Find where the given text appears and provide that cell's center as (X, Y) coordinate. 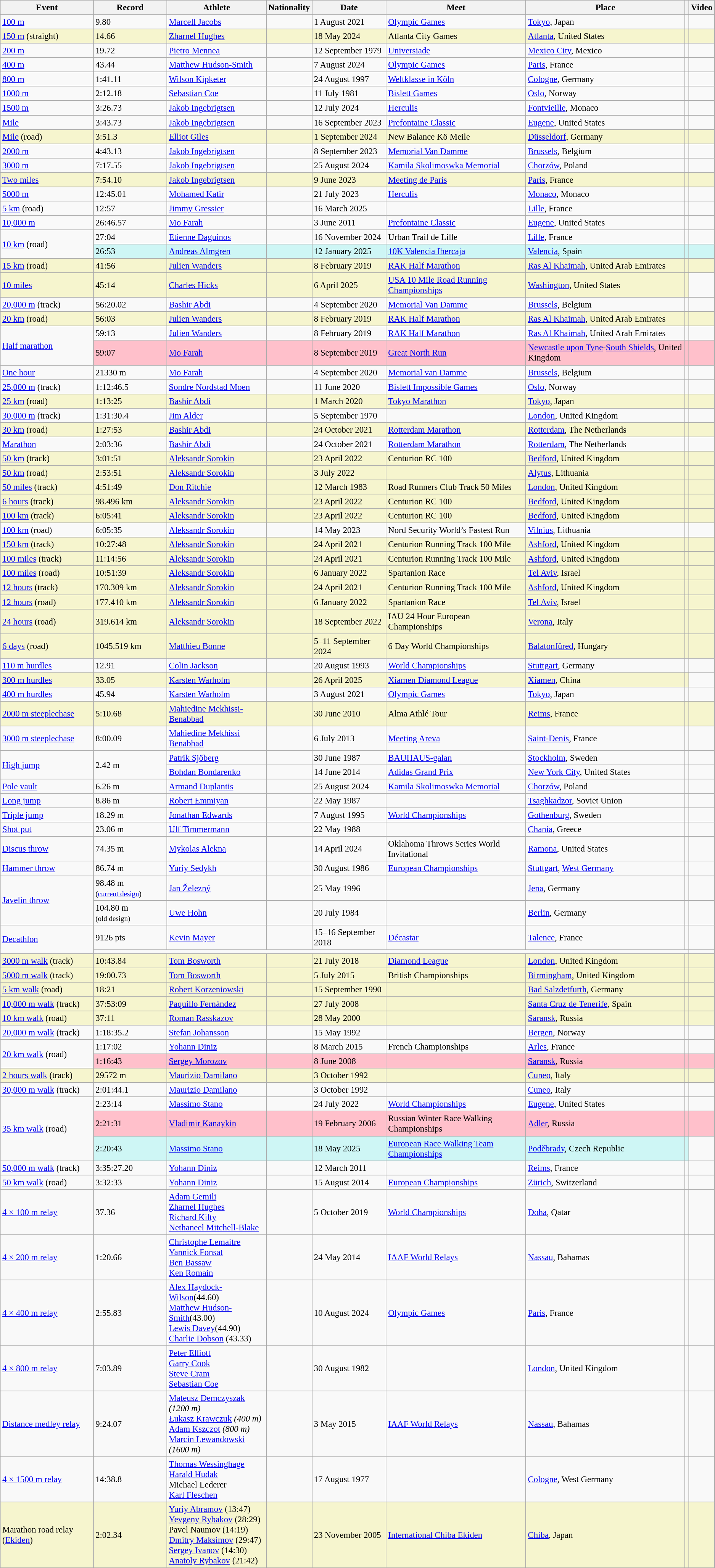
24 hours (road) (47, 621)
Vilnius, Lithuania (605, 530)
110 m hurdles (47, 665)
7:17.55 (130, 165)
Date (349, 8)
5 October 2019 (349, 1212)
Décastar (456, 937)
One hour (47, 372)
3 August 2021 (349, 694)
10 km walk (road) (47, 1018)
Mahiedine Mekhissi Benabbad (217, 739)
5:10.68 (130, 713)
Mahiedine Mekhissi-Benabbad (217, 713)
18:21 (130, 990)
Mile (47, 122)
104.80 m (old design) (130, 913)
1045.519 km (130, 646)
Nationality (289, 8)
37:11 (130, 1018)
Alytus, Lithuania (605, 473)
3 June 2011 (349, 223)
1 March 2020 (349, 401)
24 July 2022 (349, 1104)
6.26 m (130, 787)
IAU 24 Hour European Championships (456, 621)
Wilson Kipketer (217, 79)
98.48 m (current design) (130, 888)
Cologne, West Germany (605, 1479)
26:53 (130, 251)
26:46.57 (130, 223)
22 May 1987 (349, 801)
Weltklasse in Köln (456, 79)
10 km (road) (47, 244)
12 hours (track) (47, 588)
5 km walk (road) (47, 990)
Athlete (217, 8)
10K Valencia Ibercaja (456, 251)
319.614 km (130, 621)
50 miles (track) (47, 487)
Yuriy Sedykh (217, 869)
5000 m walk (track) (47, 975)
8 March 2015 (349, 1047)
Alex Haydock-Wilson(44.60)Matthew Hudson-Smith(43.00)Lewis Davey(44.90)Charlie Dobson (43.33) (217, 1313)
Triple jump (47, 815)
Atlanta, United States (605, 36)
Event (47, 8)
Meet (456, 8)
19 February 2006 (349, 1124)
30,000 m walk (track) (47, 1090)
100 km (track) (47, 516)
5 km (road) (47, 208)
Robert Emmiyan (217, 801)
Chiba, Japan (605, 1535)
26 April 2025 (349, 680)
27 July 2008 (349, 1004)
2:20:43 (130, 1148)
23 November 2005 (349, 1535)
16 March 2025 (349, 208)
5 July 2015 (349, 975)
Atlanta City Games (456, 36)
1:16:43 (130, 1061)
Chania, Greece (605, 829)
3:51.3 (130, 137)
177.410 km (130, 602)
45:14 (130, 285)
2:53:51 (130, 473)
Peter ElliottGarry CookSteve CramSebastian Coe (217, 1368)
1:13:25 (130, 401)
33.05 (130, 680)
3:43.73 (130, 122)
400 m (47, 65)
16 September 2023 (349, 122)
43.44 (130, 65)
10:51:39 (130, 573)
6 days (road) (47, 646)
12 hours (road) (47, 602)
6 July 2013 (349, 739)
Matthieu Bonne (217, 646)
Mile (road) (47, 137)
Santa Cruz de Tenerife, Spain (605, 1004)
Birmingham, United Kingdom (605, 975)
2000 m steeplechase (47, 713)
19.72 (130, 51)
12 March 1983 (349, 487)
Jonathan Edwards (217, 815)
Javelin throw (47, 900)
37:53:09 (130, 1004)
19:00.73 (130, 975)
Xiamen Diamond League (456, 680)
20 km (road) (47, 319)
Bohdan Bondarenko (217, 772)
Patrik Sjöberg (217, 758)
15 May 1992 (349, 1033)
Verona, Italy (605, 621)
Berlin, Germany (605, 913)
6 Day World Championships (456, 646)
18 May 2024 (349, 36)
37.36 (130, 1212)
27:04 (130, 237)
16 November 2024 (349, 237)
3:32:33 (130, 1182)
6 April 2025 (349, 285)
European Race Walking Team Championships (456, 1148)
17 August 1977 (349, 1479)
Washington, United States (605, 285)
1 September 2024 (349, 137)
Etienne Daguinos (217, 237)
Elliot Giles (217, 137)
Mykolas Alekna (217, 849)
Adler, Russia (605, 1124)
Decathlon (47, 939)
1:31:30.4 (130, 415)
98.496 km (130, 502)
Pole vault (47, 787)
Yuriy Abramov (13:47)Yevgeny Rybakov (28:29)Pavel Naumov (14:19)Dmitry Maksimov (29:47)Sergey Ivanov (14:30)Anatoly Rybakov (21:42) (217, 1535)
2:12.18 (130, 93)
2:23:14 (130, 1104)
74.35 m (130, 849)
Gothenburg, Sweden (605, 815)
30 km (road) (47, 430)
Stuttgart, Germany (605, 665)
3:01:51 (130, 459)
8.86 m (130, 801)
Roman Rasskazov (217, 1018)
3000 m (47, 165)
Pietro Mennea (217, 51)
4:43.13 (130, 151)
2000 m (47, 151)
Bislett Games (456, 93)
Record (130, 8)
4 × 200 m relay (47, 1257)
2:03:36 (130, 444)
1:20.66 (130, 1257)
Bad Salzdetfurth, Germany (605, 990)
French Championships (456, 1047)
170.309 km (130, 588)
8 September 2023 (349, 151)
12 September 1979 (349, 51)
9.80 (130, 22)
Andreas Almgren (217, 251)
Mexico City, Mexico (605, 51)
Stockholm, Sweden (605, 758)
3:26.73 (130, 108)
20 km walk (road) (47, 1054)
Oklahoma Throws Series World Invitational (456, 849)
9 June 2023 (349, 180)
30 August 1982 (349, 1368)
12.91 (130, 665)
3:35:27.20 (130, 1168)
Marcell Jacobs (217, 22)
20,000 m (track) (47, 305)
1:17:02 (130, 1047)
15–16 September 2018 (349, 937)
7 August 1995 (349, 815)
20 July 1984 (349, 913)
100 km (road) (47, 530)
Fontvieille, Monaco (605, 108)
Ulf Timmermann (217, 829)
Kevin Mayer (217, 937)
Hammer throw (47, 869)
4 × 1500 m relay (47, 1479)
5–11 September 2024 (349, 646)
8 June 2008 (349, 1061)
12 July 2024 (349, 108)
10:43.84 (130, 961)
50 km walk (road) (47, 1182)
59:07 (130, 353)
9126 pts (130, 937)
Two miles (47, 180)
Charles Hicks (217, 285)
10 miles (47, 285)
800 m (47, 79)
18.29 m (130, 815)
56:03 (130, 319)
56:20.02 (130, 305)
300 m hurdles (47, 680)
Zharnel Hughes (217, 36)
21330 m (130, 372)
1000 m (47, 93)
BAUHAUS-galan (456, 758)
14 May 2023 (349, 530)
24 August 1997 (349, 79)
15 September 1990 (349, 990)
Bislett Impossible Games (456, 387)
Newcastle upon Tyne-South Shields, United Kingdom (605, 353)
9:24.07 (130, 1424)
Mateusz Demczyszak (1200 m)Łukasz Krawczuk (400 m)Adam Kszczot (800 m)Marcin Lewandowski (1600 m) (217, 1424)
Meeting Areva (456, 739)
150 m (straight) (47, 36)
29572 m (130, 1075)
30 August 1986 (349, 869)
3 July 2022 (349, 473)
11:14:56 (130, 559)
4 × 800 m relay (47, 1368)
Great North Run (456, 353)
Arles, France (605, 1047)
Stefan Johansson (217, 1033)
Video (702, 8)
400 m hurdles (47, 694)
50 km (track) (47, 459)
Marathon (47, 444)
1:18:35.2 (130, 1033)
28 May 2000 (349, 1018)
Talence, France (605, 937)
Shot put (47, 829)
Place (605, 8)
Half marathon (47, 346)
100 m (47, 22)
10,000 m (47, 223)
Urban Trail de Lille (456, 237)
Doha, Qatar (605, 1212)
22 May 1988 (349, 829)
41:56 (130, 266)
Poděbrady, Czech Republic (605, 1148)
14 June 2014 (349, 772)
15 km (road) (47, 266)
14 April 2024 (349, 849)
23.06 m (130, 829)
Thomas WessinghageHarald HudakMichael LedererKarl Fleschen (217, 1479)
Meeting de Paris (456, 180)
Russian Winter Race Walking Championships (456, 1124)
5 September 1970 (349, 415)
Saint-Denis, France (605, 739)
Memorial van Damme (456, 372)
12:45.01 (130, 194)
Road Runners Club Track 50 Miles (456, 487)
20 August 1993 (349, 665)
10,000 m walk (track) (47, 1004)
Colin Jackson (217, 665)
200 m (47, 51)
Adam GemiliZharnel HughesRichard KiltyNethaneel Mitchell-Blake (217, 1212)
Marathon road relay (Ekiden) (47, 1535)
Mohamed Katir (217, 194)
Vladimir Kanaykin (217, 1124)
New Balance Kö Meile (456, 137)
3 May 2015 (349, 1424)
Ramona, United States (605, 849)
Tokyo Marathon (456, 401)
Jan Železný (217, 888)
8 September 2019 (349, 353)
Christophe LemaitreYannick FonsatBen BassawKen Romain (217, 1257)
7:54.10 (130, 180)
14.66 (130, 36)
High jump (47, 765)
14:38.8 (130, 1479)
25 May 1996 (349, 888)
150 km (track) (47, 544)
21 July 2023 (349, 194)
Monaco, Monaco (605, 194)
12 January 2025 (349, 251)
30,000 m (track) (47, 415)
6:05:35 (130, 530)
10:27:48 (130, 544)
2.42 m (130, 765)
25 km (road) (47, 401)
Sondre Nordstad Moen (217, 387)
Long jump (47, 801)
Robert Korzeniowski (217, 990)
59:13 (130, 333)
100 miles (road) (47, 573)
Don Ritchie (217, 487)
Bergen, Norway (605, 1033)
Sergey Morozov (217, 1061)
Sebastian Coe (217, 93)
Armand Duplantis (217, 787)
50,000 m walk (track) (47, 1168)
Tsaghkadzor, Soviet Union (605, 801)
30 June 1987 (349, 758)
21 July 2018 (349, 961)
Cologne, Germany (605, 79)
12:57 (130, 208)
50 km (road) (47, 473)
New York City, United States (605, 772)
86.74 m (130, 869)
Uwe Hohn (217, 913)
Paquillo Fernández (217, 1004)
20,000 m walk (track) (47, 1033)
15 August 2014 (349, 1182)
Jim Alder (217, 415)
30 June 2010 (349, 713)
Discus throw (47, 849)
1500 m (47, 108)
2:01:44.1 (130, 1090)
12 March 2011 (349, 1168)
Diamond League (456, 961)
Stuttgart, West Germany (605, 869)
Adidas Grand Prix (456, 772)
Valencia, Spain (605, 251)
1:41.11 (130, 79)
45.94 (130, 694)
Jimmy Gressier (217, 208)
4 × 100 m relay (47, 1212)
1 August 2021 (349, 22)
Jena, Germany (605, 888)
11 June 2020 (349, 387)
25,000 m (track) (47, 387)
18 May 2025 (349, 1148)
6:05:41 (130, 516)
24 May 2014 (349, 1257)
2 hours walk (track) (47, 1075)
British Championships (456, 975)
35 km walk (road) (47, 1129)
Balatonfüred, Hungary (605, 646)
Distance medley relay (47, 1424)
Nord Security World’s Fastest Run (456, 530)
3000 m steeplechase (47, 739)
Matthew Hudson-Smith (217, 65)
Alma Athlé Tour (456, 713)
2:55.83 (130, 1313)
4:51:49 (130, 487)
2:02.34 (130, 1535)
4 × 400 m relay (47, 1313)
1:12:46.5 (130, 387)
7:03.89 (130, 1368)
2:21:31 (130, 1124)
10 August 2024 (349, 1313)
5000 m (47, 194)
Xiamen, China (605, 680)
Universiade (456, 51)
3000 m walk (track) (47, 961)
International Chiba Ekiden (456, 1535)
18 September 2022 (349, 621)
Düsseldorf, Germany (605, 137)
11 July 1981 (349, 93)
7 August 2024 (349, 65)
1:27:53 (130, 430)
USA 10 Mile Road Running Championships (456, 285)
8:00.09 (130, 739)
6 hours (track) (47, 502)
Zürich, Switzerland (605, 1182)
100 miles (track) (47, 559)
